From the cell containing the given text, extract its center point as [x, y] coordinate. 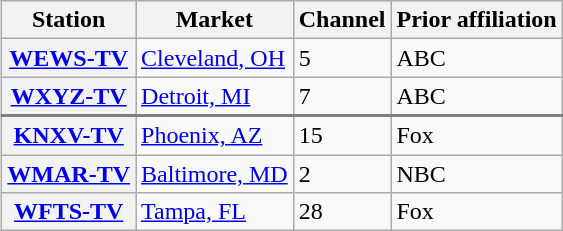
KNXV-TV [69, 136]
28 [342, 212]
5 [342, 58]
Phoenix, AZ [215, 136]
Detroit, MI [215, 96]
Tampa, FL [215, 212]
WMAR-TV [69, 173]
15 [342, 136]
Cleveland, OH [215, 58]
WFTS-TV [69, 212]
7 [342, 96]
Market [215, 20]
NBC [476, 173]
Station [69, 20]
Channel [342, 20]
WEWS-TV [69, 58]
Prior affiliation [476, 20]
WXYZ-TV [69, 96]
Baltimore, MD [215, 173]
2 [342, 173]
